From the cell containing the given text, extract its center point as (X, Y) coordinate. 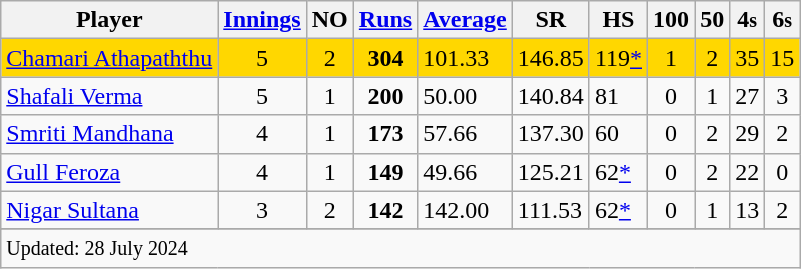
101.33 (466, 58)
49.66 (466, 172)
137.30 (550, 134)
Player (110, 20)
4s (748, 20)
57.66 (466, 134)
111.53 (550, 210)
125.21 (550, 172)
6s (782, 20)
Smriti Mandhana (110, 134)
NO (330, 20)
173 (385, 134)
29 (748, 134)
149 (385, 172)
60 (618, 134)
15 (782, 58)
81 (618, 96)
Average (466, 20)
Runs (385, 20)
Shafali Verma (110, 96)
Nigar Sultana (110, 210)
Innings (262, 20)
142 (385, 210)
HS (618, 20)
Chamari Athapaththu (110, 58)
304 (385, 58)
140.84 (550, 96)
Gull Feroza (110, 172)
50.00 (466, 96)
22 (748, 172)
Updated: 28 July 2024 (400, 248)
100 (672, 20)
146.85 (550, 58)
200 (385, 96)
13 (748, 210)
35 (748, 58)
27 (748, 96)
SR (550, 20)
50 (712, 20)
119* (618, 58)
142.00 (466, 210)
